Pinpoint the cell where the given text exists, returning its [x, y] midpoint coordinate. 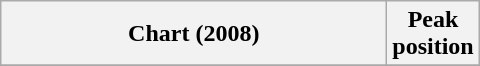
Chart (2008) [194, 34]
Peakposition [433, 34]
